Provide the (x, y) coordinate of the cell's center where the given text is located.  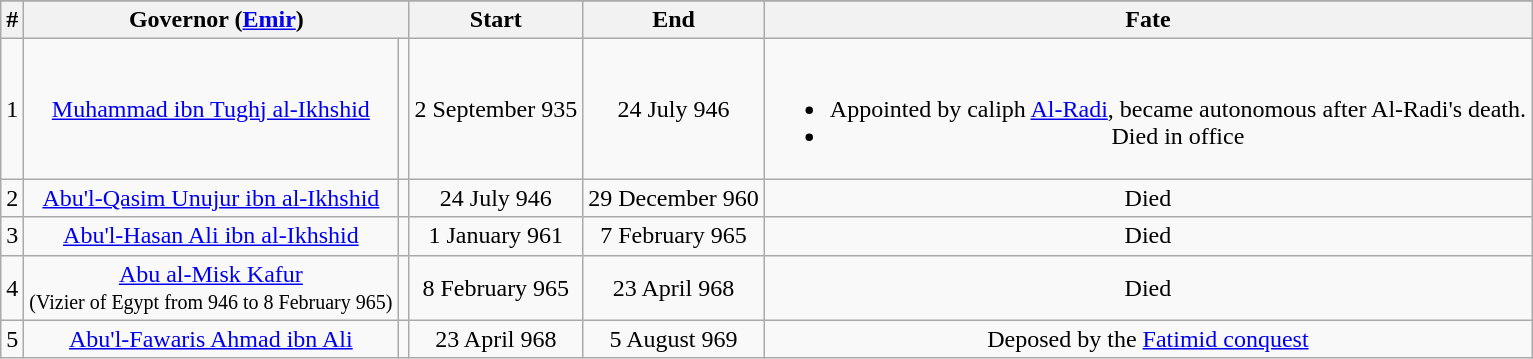
3 (12, 236)
8 February 965 (496, 288)
Abu'l-Fawaris Ahmad ibn Ali (211, 339)
# (12, 20)
7 February 965 (674, 236)
29 December 960 (674, 198)
Abu al-Misk Kafur(Vizier of Egypt from 946 to 8 February 965) (211, 288)
Deposed by the Fatimid conquest (1148, 339)
Start (496, 20)
1 (12, 109)
2 September 935 (496, 109)
Fate (1148, 20)
Muhammad ibn Tughj al-Ikhshid (211, 109)
End (674, 20)
4 (12, 288)
Governor (Emir) (216, 20)
2 (12, 198)
5 August 969 (674, 339)
Abu'l-Qasim Unujur ibn al-Ikhshid (211, 198)
5 (12, 339)
Abu'l-Hasan Ali ibn al-Ikhshid (211, 236)
1 January 961 (496, 236)
Appointed by caliph Al-Radi, became autonomous after Al-Radi's death.Died in office (1148, 109)
